Pinpoint the cell where the given text exists, returning its (x, y) midpoint coordinate. 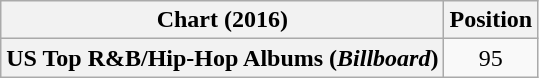
95 (491, 58)
Chart (2016) (222, 20)
Position (491, 20)
US Top R&B/Hip-Hop Albums (Billboard) (222, 58)
